Locate the cell with the specified text and output its [x, y] center coordinate. 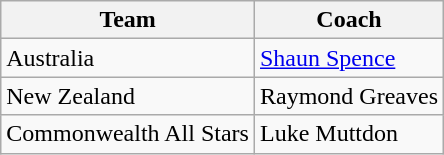
Commonwealth All Stars [128, 134]
Team [128, 20]
New Zealand [128, 96]
Luke Muttdon [348, 134]
Shaun Spence [348, 58]
Coach [348, 20]
Raymond Greaves [348, 96]
Australia [128, 58]
